Pinpoint the cell where the given text exists, returning its (X, Y) midpoint coordinate. 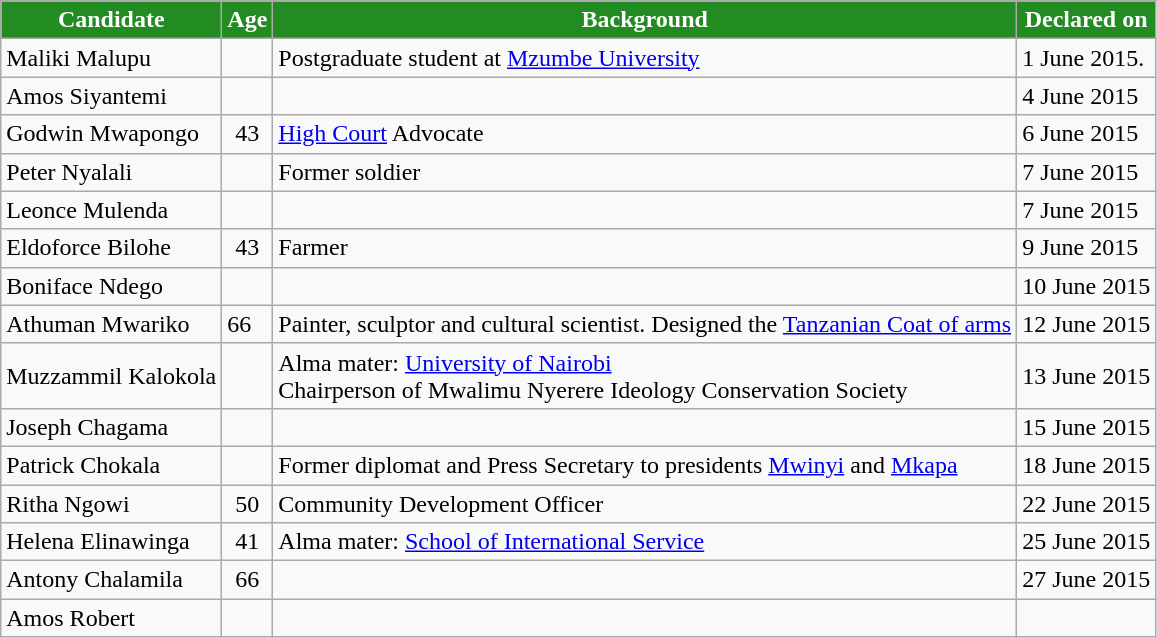
Godwin Mwapongo (112, 134)
Ritha Ngowi (112, 503)
Alma mater: School of International Service (645, 542)
Helena Elinawinga (112, 542)
Amos Robert (112, 618)
Background (645, 20)
1 June 2015. (1086, 58)
Patrick Chokala (112, 465)
Postgraduate student at Mzumbe University (645, 58)
25 June 2015 (1086, 542)
Farmer (645, 248)
Leonce Mulenda (112, 210)
Painter, sculptor and cultural scientist. Designed the Tanzanian Coat of arms (645, 324)
High Court Advocate (645, 134)
Community Development Officer (645, 503)
Boniface Ndego (112, 286)
Muzzammil Kalokola (112, 376)
Amos Siyantemi (112, 96)
Former soldier (645, 172)
41 (248, 542)
Age (248, 20)
Alma mater: University of NairobiChairperson of Mwalimu Nyerere Ideology Conservation Society (645, 376)
18 June 2015 (1086, 465)
Peter Nyalali (112, 172)
4 June 2015 (1086, 96)
22 June 2015 (1086, 503)
Maliki Malupu (112, 58)
13 June 2015 (1086, 376)
Joseph Chagama (112, 427)
10 June 2015 (1086, 286)
12 June 2015 (1086, 324)
9 June 2015 (1086, 248)
Eldoforce Bilohe (112, 248)
6 June 2015 (1086, 134)
50 (248, 503)
27 June 2015 (1086, 580)
Declared on (1086, 20)
Antony Chalamila (112, 580)
15 June 2015 (1086, 427)
Athuman Mwariko (112, 324)
Former diplomat and Press Secretary to presidents Mwinyi and Mkapa (645, 465)
Candidate (112, 20)
